Detect which cell encompasses the target text, then output its [X, Y] center coordinate. 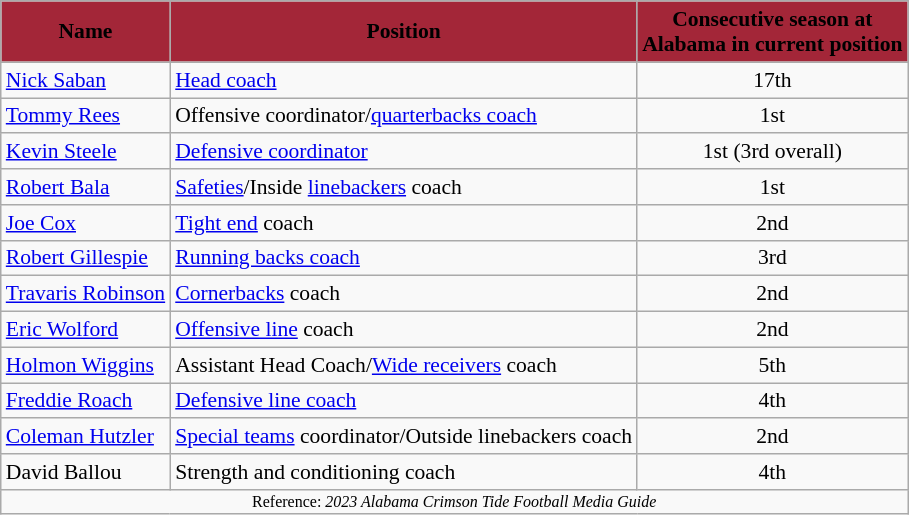
Offensive line coach [404, 330]
Running backs coach [404, 258]
Head coach [404, 80]
Position [404, 32]
Offensive coordinator/quarterbacks coach [404, 116]
Special teams coordinator/Outside linebackers coach [404, 437]
3rd [772, 258]
Freddie Roach [86, 401]
Strength and conditioning coach [404, 472]
Consecutive season atAlabama in current position [772, 32]
David Ballou [86, 472]
Cornerbacks coach [404, 294]
Eric Wolford [86, 330]
Name [86, 32]
Coleman Hutzler [86, 437]
Tight end coach [404, 223]
Joe Cox [86, 223]
Holmon Wiggins [86, 365]
Assistant Head Coach/Wide receivers coach [404, 365]
Defensive line coach [404, 401]
Reference: 2023 Alabama Crimson Tide Football Media Guide [454, 502]
Kevin Steele [86, 152]
Defensive coordinator [404, 152]
Tommy Rees [86, 116]
Travaris Robinson [86, 294]
5th [772, 365]
Safeties/Inside linebackers coach [404, 187]
Nick Saban [86, 80]
Robert Bala [86, 187]
Robert Gillespie [86, 258]
17th [772, 80]
1st (3rd overall) [772, 152]
